Extract the (X, Y) coordinate from the center of the cell holding the provided text.  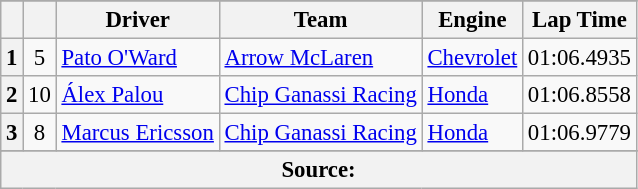
Team (320, 20)
1 (12, 58)
Arrow McLaren (320, 58)
10 (40, 95)
Driver (138, 20)
Marcus Ericsson (138, 133)
Chevrolet (472, 58)
Engine (472, 20)
01:06.4935 (580, 58)
Lap Time (580, 20)
01:06.9779 (580, 133)
2 (12, 95)
3 (12, 133)
01:06.8558 (580, 95)
Álex Palou (138, 95)
8 (40, 133)
Source: (319, 170)
5 (40, 58)
Pato O'Ward (138, 58)
